Locate the cell with the specified text and output its (x, y) center coordinate. 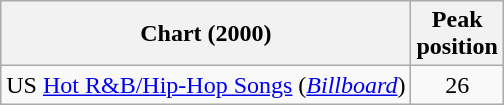
US Hot R&B/Hip-Hop Songs (Billboard) (206, 85)
Peakposition (457, 34)
Chart (2000) (206, 34)
26 (457, 85)
